Identify which cell holds the provided text, then report its (x, y) central coordinate. 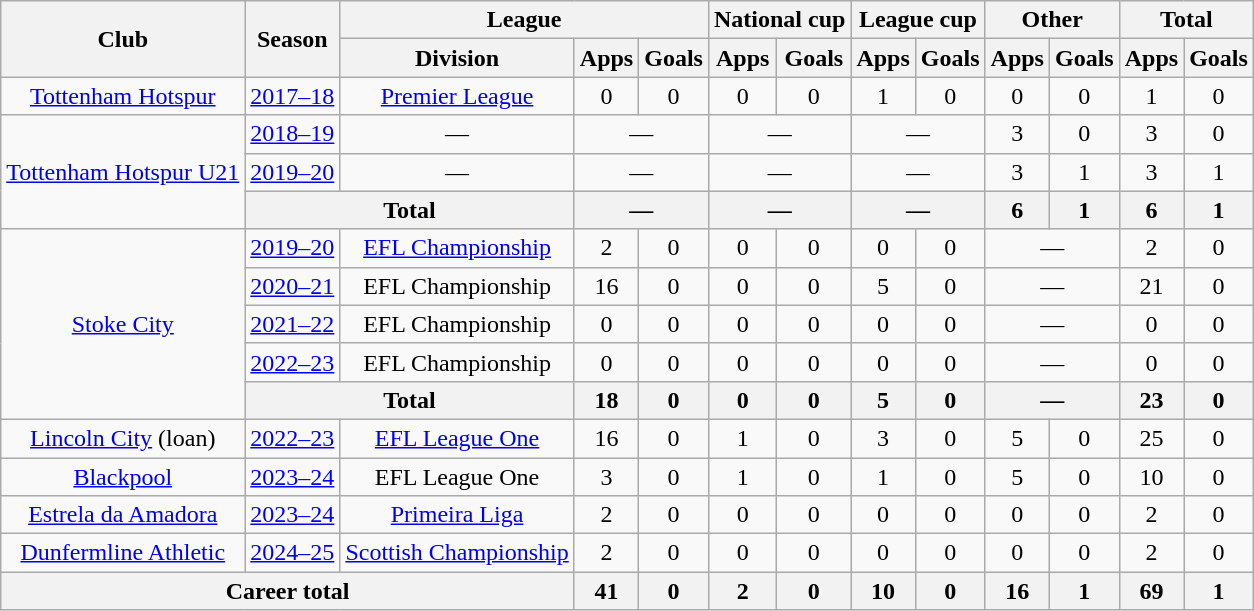
Primeira Liga (457, 515)
Tottenham Hotspur U21 (123, 172)
League (524, 20)
Career total (288, 591)
21 (1151, 286)
2024–25 (292, 553)
Premier League (457, 96)
Club (123, 39)
Other (1052, 20)
Dunfermline Athletic (123, 553)
69 (1151, 591)
Stoke City (123, 324)
41 (606, 591)
League cup (918, 20)
23 (1151, 400)
2018–19 (292, 134)
18 (606, 400)
25 (1151, 438)
Blackpool (123, 477)
Lincoln City (loan) (123, 438)
2020–21 (292, 286)
Division (457, 58)
Scottish Championship (457, 553)
2017–18 (292, 96)
Tottenham Hotspur (123, 96)
2021–22 (292, 324)
Estrela da Amadora (123, 515)
National cup (779, 20)
Season (292, 39)
